Capture the cell that displays the provided text and extract its (x, y) central coordinate. 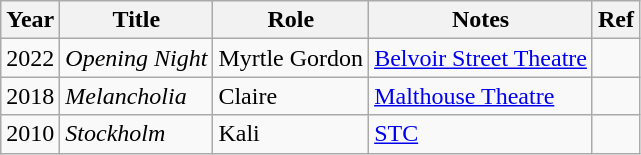
2010 (30, 134)
2022 (30, 58)
Claire (291, 96)
STC (481, 134)
Melancholia (136, 96)
Myrtle Gordon (291, 58)
Year (30, 20)
Title (136, 20)
Notes (481, 20)
Ref (616, 20)
Kali (291, 134)
2018 (30, 96)
Opening Night (136, 58)
Belvoir Street Theatre (481, 58)
Malthouse Theatre (481, 96)
Stockholm (136, 134)
Role (291, 20)
